Find where the given text appears and provide that cell's center as [X, Y] coordinate. 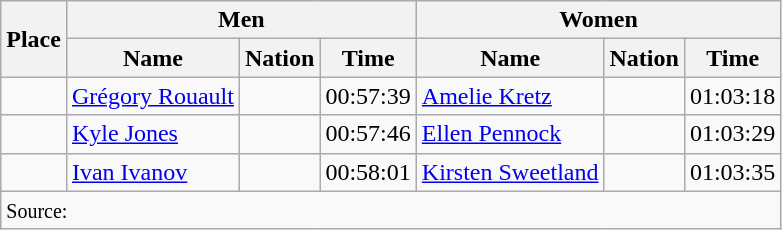
Amelie Kretz [510, 96]
Kirsten Sweetland [510, 172]
Source: [391, 210]
Place [34, 39]
Grégory Rouault [152, 96]
01:03:29 [732, 134]
Women [598, 20]
00:58:01 [368, 172]
01:03:35 [732, 172]
Men [241, 20]
Kyle Jones [152, 134]
Ellen Pennock [510, 134]
00:57:39 [368, 96]
01:03:18 [732, 96]
Ivan Ivanov [152, 172]
00:57:46 [368, 134]
